Return (X, Y) of the center of cell containing provided text 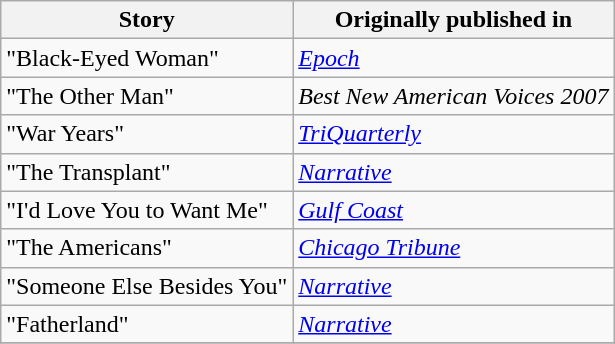
"I'd Love You to Want Me" (147, 210)
"The Transplant" (147, 172)
"Someone Else Besides You" (147, 286)
"The Other Man" (147, 96)
Chicago Tribune (454, 248)
"The Americans" (147, 248)
Story (147, 20)
Originally published in (454, 20)
Best New American Voices 2007 (454, 96)
"Fatherland" (147, 324)
Gulf Coast (454, 210)
"War Years" (147, 134)
"Black-Eyed Woman" (147, 58)
Epoch (454, 58)
TriQuarterly (454, 134)
